Return (X, Y) of the center of cell containing provided text 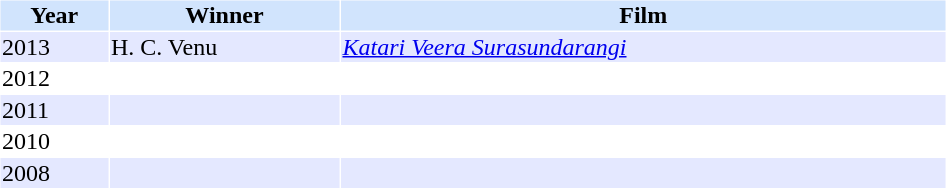
Year (54, 15)
2013 (54, 47)
H. C. Venu (224, 47)
Katari Veera Surasundarangi (644, 47)
2012 (54, 79)
2011 (54, 110)
2008 (54, 173)
2010 (54, 141)
Winner (224, 15)
Film (644, 15)
